Output the (x, y) coordinate of the center of the cell containing the given text.  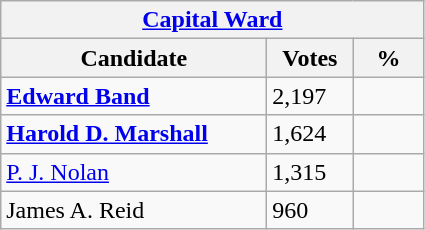
2,197 (310, 96)
% (388, 58)
James A. Reid (134, 210)
1,624 (310, 134)
Harold D. Marshall (134, 134)
960 (310, 210)
Capital Ward (212, 20)
Votes (310, 58)
1,315 (310, 172)
P. J. Nolan (134, 172)
Candidate (134, 58)
Edward Band (134, 96)
